For the text-containing cell, return its midpoint in (X, Y) coordinate format. 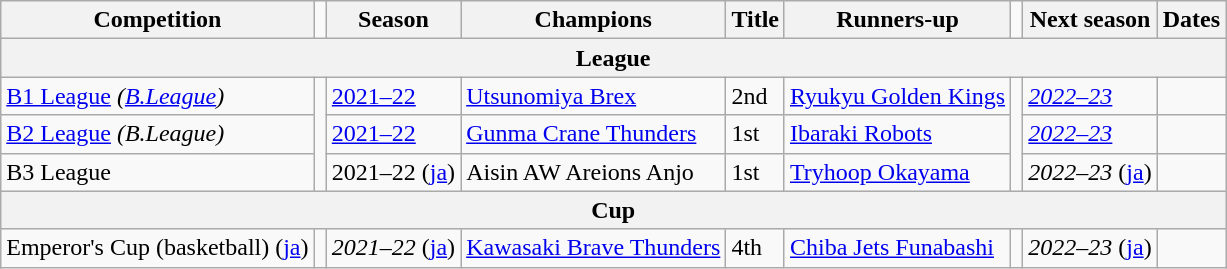
Aisin AW Areions Anjo (594, 172)
Ibaraki Robots (897, 134)
Tryhoop Okayama (897, 172)
Chiba Jets Funabashi (897, 248)
Season (393, 20)
Utsunomiya Brex (594, 96)
League (614, 58)
Ryukyu Golden Kings (897, 96)
Runners-up (897, 20)
B2 League (B.League) (158, 134)
Gunma Crane Thunders (594, 134)
Title (756, 20)
Kawasaki Brave Thunders (594, 248)
B1 League (B.League) (158, 96)
2nd (756, 96)
Next season (1090, 20)
Emperor's Cup (basketball) (ja) (158, 248)
Champions (594, 20)
Cup (614, 210)
Competition (158, 20)
4th (756, 248)
Dates (1191, 20)
B3 League (158, 172)
